Scan for the cell matching the given text and deliver its (X, Y) coordinate at center. 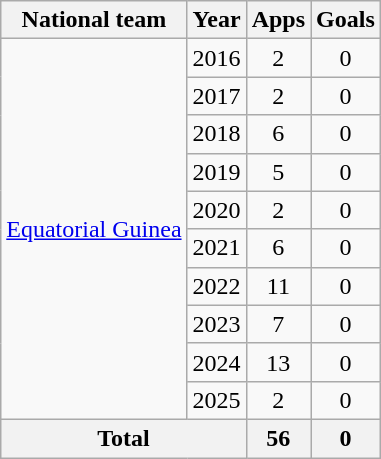
Apps (278, 20)
Total (124, 438)
National team (94, 20)
2021 (216, 248)
2017 (216, 96)
2022 (216, 286)
2018 (216, 134)
2024 (216, 362)
11 (278, 286)
2023 (216, 324)
5 (278, 172)
13 (278, 362)
2016 (216, 58)
56 (278, 438)
2025 (216, 400)
Equatorial Guinea (94, 230)
Year (216, 20)
2020 (216, 210)
Goals (346, 20)
7 (278, 324)
2019 (216, 172)
